Identify which cell holds the provided text, then report its [X, Y] central coordinate. 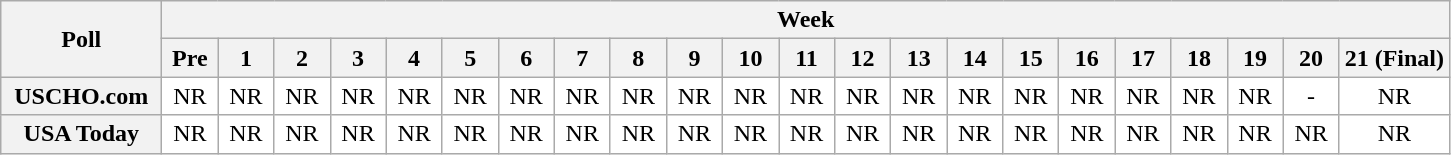
USA Today [82, 134]
12 [863, 58]
- [1311, 96]
19 [1255, 58]
21 (Final) [1394, 58]
7 [582, 58]
Week [806, 20]
Pre [190, 58]
USCHO.com [82, 96]
4 [414, 58]
10 [750, 58]
15 [1031, 58]
8 [638, 58]
16 [1087, 58]
Poll [82, 39]
3 [358, 58]
9 [694, 58]
6 [526, 58]
20 [1311, 58]
2 [302, 58]
13 [919, 58]
11 [806, 58]
1 [246, 58]
17 [1143, 58]
5 [470, 58]
18 [1199, 58]
14 [975, 58]
